Identify which cell holds the provided text, then report its [x, y] central coordinate. 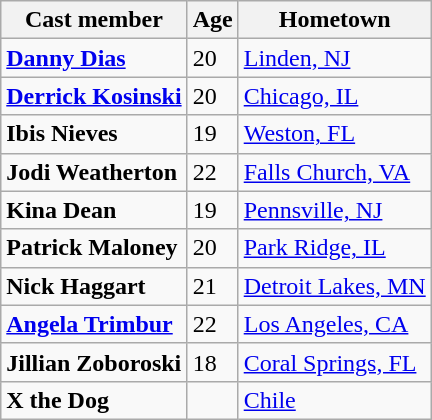
Coral Springs, FL [334, 362]
Weston, FL [334, 134]
Chicago, IL [334, 96]
Jodi Weatherton [94, 172]
Los Angeles, CA [334, 324]
X the Dog [94, 400]
Jillian Zoboroski [94, 362]
Angela Trimbur [94, 324]
18 [212, 362]
Falls Church, VA [334, 172]
Danny Dias [94, 58]
Hometown [334, 20]
Park Ridge, IL [334, 248]
Kina Dean [94, 210]
Ibis Nieves [94, 134]
Age [212, 20]
Pennsville, NJ [334, 210]
Derrick Kosinski [94, 96]
21 [212, 286]
Nick Haggart [94, 286]
Cast member [94, 20]
Linden, NJ [334, 58]
Chile [334, 400]
Detroit Lakes, MN [334, 286]
Patrick Maloney [94, 248]
